Scan for the cell matching the given text and deliver its [x, y] coordinate at center. 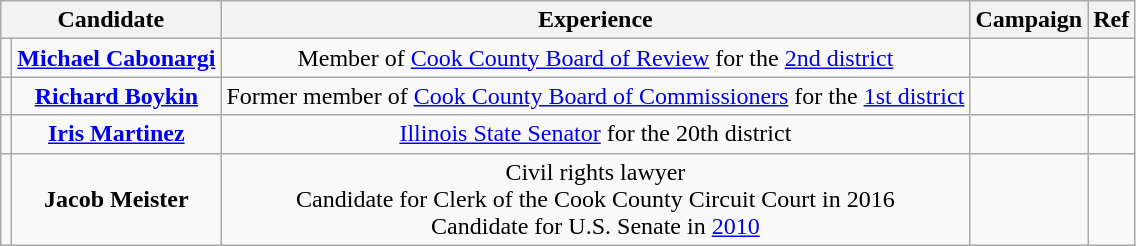
Civil rights lawyerCandidate for Clerk of the Cook County Circuit Court in 2016Candidate for U.S. Senate in 2010 [596, 199]
Member of Cook County Board of Review for the 2nd district [596, 58]
Campaign [1029, 20]
Ref [1112, 20]
Iris Martinez [116, 134]
Illinois State Senator for the 20th district [596, 134]
Candidate [111, 20]
Former member of Cook County Board of Commissioners for the 1st district [596, 96]
Jacob Meister [116, 199]
Richard Boykin [116, 96]
Michael Cabonargi [116, 58]
Experience [596, 20]
